Return the (X, Y) coordinate for the center point of the cell that contains the specified text.  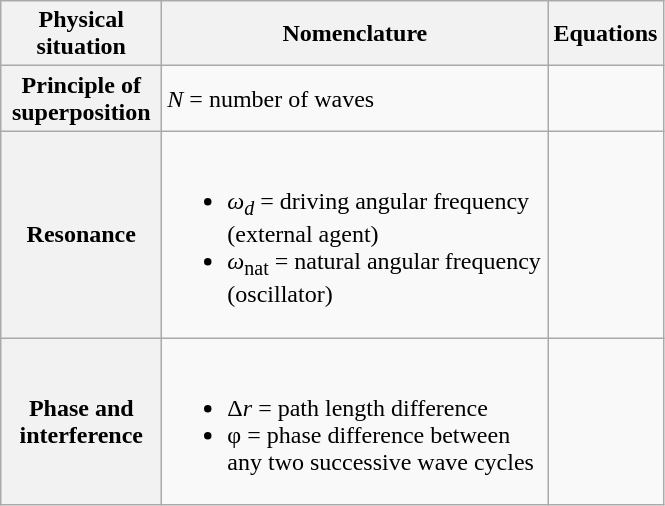
N = number of waves (355, 98)
Δr = path length differenceφ = phase difference between any two successive wave cycles (355, 422)
Physical situation (82, 34)
Principle of superposition (82, 98)
Equations (606, 34)
Resonance (82, 234)
Nomenclature (355, 34)
ωd = driving angular frequency (external agent)ωnat = natural angular frequency (oscillator) (355, 234)
Phase and interference (82, 422)
